Locate the cell with the specified text and output its [x, y] center coordinate. 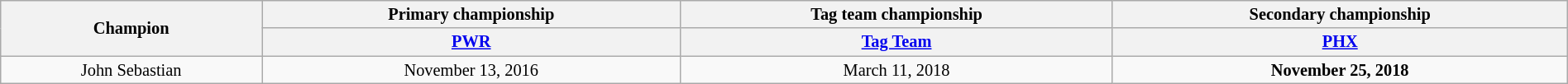
Champion [131, 28]
November 13, 2016 [471, 70]
March 11, 2018 [896, 70]
Primary championship [471, 14]
Secondary championship [1340, 14]
Tag team championship [896, 14]
November 25, 2018 [1340, 70]
John Sebastian [131, 70]
PHX [1340, 42]
Tag Team [896, 42]
PWR [471, 42]
